Capture the cell that displays the provided text and extract its [X, Y] central coordinate. 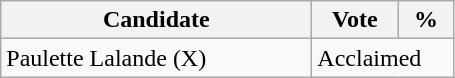
Acclaimed [383, 58]
Paulette Lalande (X) [156, 58]
Vote [355, 20]
Candidate [156, 20]
% [426, 20]
